Determine the [x, y] coordinate at the center of the cell enclosing the given text.  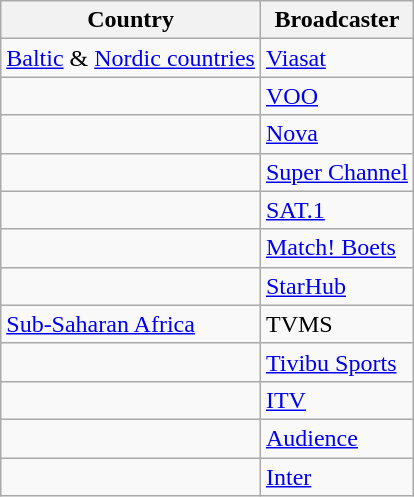
Audience [336, 438]
VOO [336, 96]
StarHub [336, 286]
Broadcaster [336, 20]
Inter [336, 477]
Tivibu Sports [336, 362]
Super Channel [336, 172]
Match! Boets [336, 248]
Sub-Saharan Africa [131, 324]
ITV [336, 400]
Baltic & Nordic countries [131, 58]
Nova [336, 134]
SAT.1 [336, 210]
TVMS [336, 324]
Country [131, 20]
Viasat [336, 58]
